Search for the cell housing the specified text and yield its (X, Y) center coordinate. 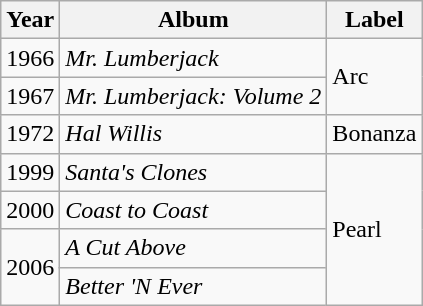
1972 (30, 134)
Year (30, 20)
A Cut Above (194, 248)
2006 (30, 267)
Label (374, 20)
Pearl (374, 229)
2000 (30, 210)
Album (194, 20)
Bonanza (374, 134)
Mr. Lumberjack (194, 58)
Arc (374, 77)
1999 (30, 172)
Better 'N Ever (194, 286)
Santa's Clones (194, 172)
Coast to Coast (194, 210)
1967 (30, 96)
Hal Willis (194, 134)
1966 (30, 58)
Mr. Lumberjack: Volume 2 (194, 96)
